Locate the cell with the specified text and output its [X, Y] center coordinate. 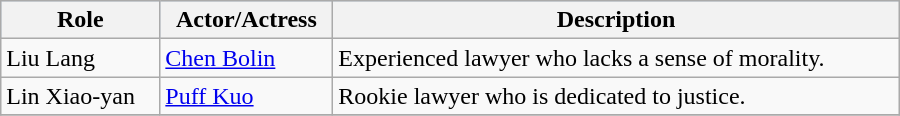
Chen Bolin [246, 58]
Experienced lawyer who lacks a sense of morality. [616, 58]
Actor/Actress [246, 20]
Role [80, 20]
Puff Kuo [246, 96]
Description [616, 20]
Liu Lang [80, 58]
Lin Xiao-yan [80, 96]
Rookie lawyer who is dedicated to justice. [616, 96]
